Output the (X, Y) coordinate of the center of the cell containing the given text.  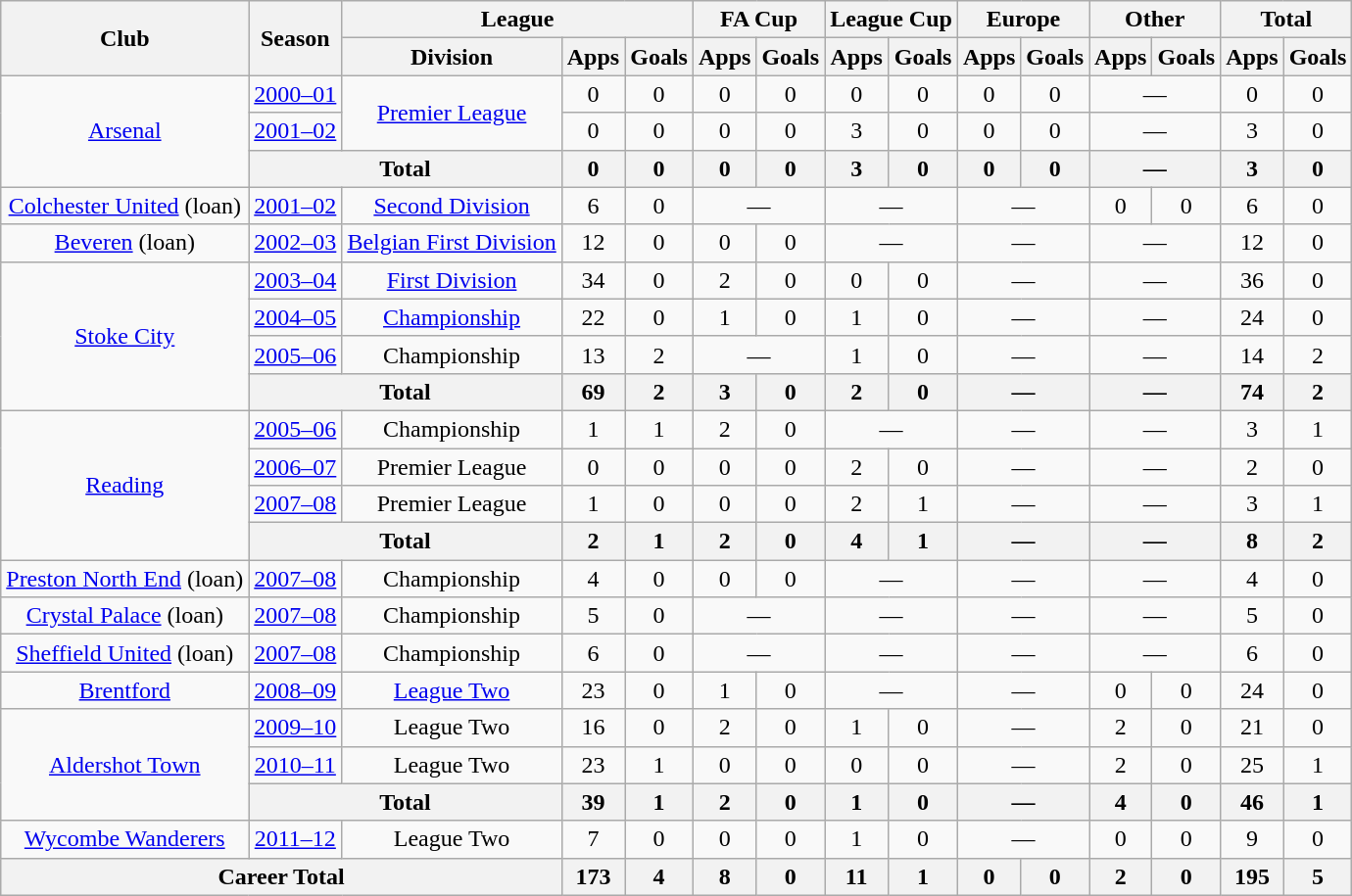
2010–11 (296, 765)
Wycombe Wanderers (125, 839)
League (517, 20)
34 (593, 280)
2002–03 (296, 243)
Division (452, 57)
25 (1252, 765)
Beveren (loan) (125, 243)
36 (1252, 280)
69 (593, 392)
2004–05 (296, 317)
74 (1252, 392)
Colchester United (loan) (125, 206)
Sheffield United (loan) (125, 653)
2006–07 (296, 467)
Other (1155, 20)
Arsenal (125, 131)
Crystal Palace (loan) (125, 616)
11 (856, 876)
Club (125, 38)
39 (593, 802)
Aldershot Town (125, 765)
League Cup (892, 20)
Reading (125, 485)
Career Total (282, 876)
13 (593, 354)
Brentford (125, 690)
7 (593, 839)
FA Cup (758, 20)
21 (1252, 728)
9 (1252, 839)
2008–09 (296, 690)
195 (1252, 876)
2003–04 (296, 280)
Second Division (452, 206)
2011–12 (296, 839)
First Division (452, 280)
2000–01 (296, 94)
Season (296, 38)
Europe (1023, 20)
2009–10 (296, 728)
46 (1252, 802)
14 (1252, 354)
Belgian First Division (452, 243)
16 (593, 728)
Stoke City (125, 336)
Preston North End (loan) (125, 579)
22 (593, 317)
173 (593, 876)
